Locate the cell with the specified text and output its (X, Y) center coordinate. 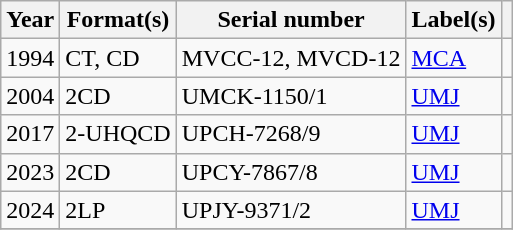
2004 (30, 96)
1994 (30, 58)
MVCC-12, MVCD-12 (291, 58)
MCA (454, 58)
UPCH-7268/9 (291, 134)
2-UHQCD (118, 134)
Label(s) (454, 20)
2017 (30, 134)
2023 (30, 172)
Serial number (291, 20)
UPCY-7867/8 (291, 172)
UMCK-1150/1 (291, 96)
2024 (30, 210)
2LP (118, 210)
UPJY-9371/2 (291, 210)
Year (30, 20)
CT, CD (118, 58)
Format(s) (118, 20)
